Identify which cell holds the provided text, then report its [X, Y] central coordinate. 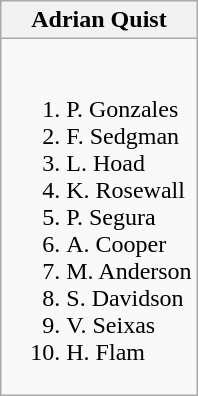
P. Gonzales F. Sedgman L. Hoad K. Rosewall P. Segura A. Cooper M. Anderson S. Davidson V. Seixas H. Flam [99, 217]
Adrian Quist [99, 20]
